Search for the cell housing the specified text and yield its (X, Y) center coordinate. 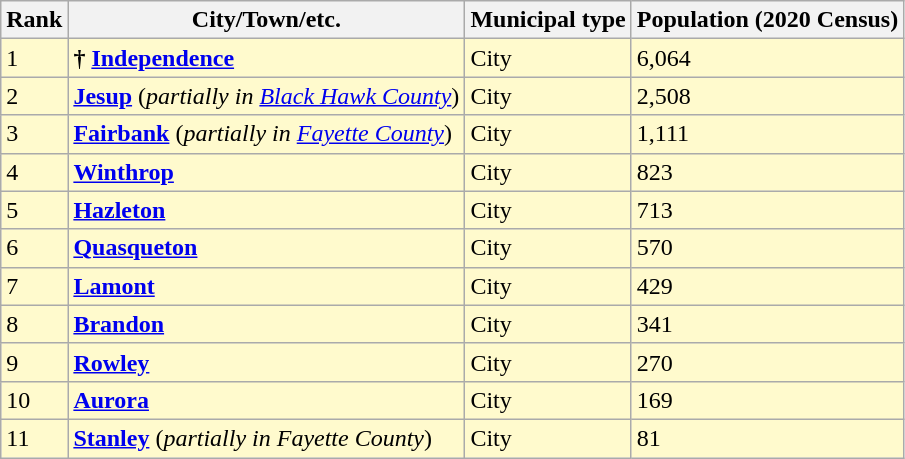
Rowley (266, 362)
Aurora (266, 400)
Municipal type (548, 20)
823 (767, 172)
7 (34, 286)
† Independence (266, 58)
2,508 (767, 96)
2 (34, 96)
1 (34, 58)
341 (767, 324)
429 (767, 286)
Fairbank (partially in Fayette County) (266, 134)
8 (34, 324)
9 (34, 362)
Lamont (266, 286)
Hazleton (266, 210)
Brandon (266, 324)
6 (34, 248)
11 (34, 438)
Rank (34, 20)
Stanley (partially in Fayette County) (266, 438)
4 (34, 172)
570 (767, 248)
Jesup (partially in Black Hawk County) (266, 96)
713 (767, 210)
169 (767, 400)
270 (767, 362)
5 (34, 210)
1,111 (767, 134)
10 (34, 400)
6,064 (767, 58)
Population (2020 Census) (767, 20)
Quasqueton (266, 248)
Winthrop (266, 172)
81 (767, 438)
3 (34, 134)
City/Town/etc. (266, 20)
